From the cell containing the given text, extract its center point as (x, y) coordinate. 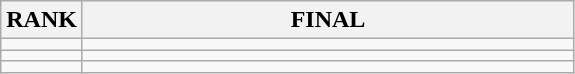
FINAL (328, 20)
RANK (42, 20)
